Detect which cell encompasses the target text, then output its [X, Y] center coordinate. 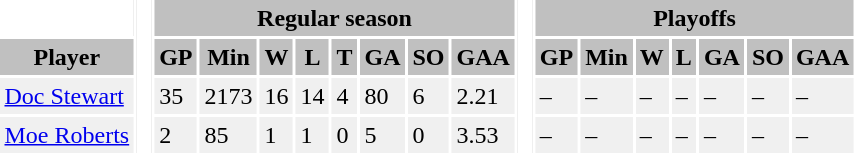
T [344, 57]
6 [428, 96]
14 [312, 96]
4 [344, 96]
Doc Stewart [67, 96]
3.53 [483, 135]
Regular season [335, 18]
80 [382, 96]
5 [382, 135]
35 [176, 96]
16 [276, 96]
2 [176, 135]
2.21 [483, 96]
Player [67, 57]
85 [228, 135]
2173 [228, 96]
Moe Roberts [67, 135]
Playoffs [694, 18]
